Provide the (X, Y) coordinate of the cell's center where the given text is located.  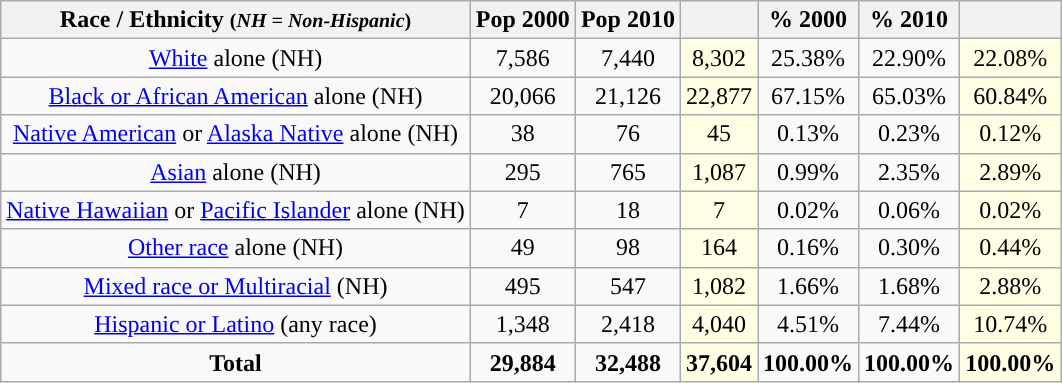
38 (522, 134)
4.51% (808, 324)
% 2010 (910, 20)
Native American or Alaska Native alone (NH) (236, 134)
76 (628, 134)
Pop 2010 (628, 20)
Mixed race or Multiracial (NH) (236, 286)
25.38% (808, 58)
Black or African American alone (NH) (236, 96)
1,082 (718, 286)
Asian alone (NH) (236, 172)
2.88% (1010, 286)
37,604 (718, 362)
4,040 (718, 324)
1,348 (522, 324)
2,418 (628, 324)
49 (522, 248)
0.44% (1010, 248)
98 (628, 248)
0.23% (910, 134)
21,126 (628, 96)
Total (236, 362)
7.44% (910, 324)
29,884 (522, 362)
45 (718, 134)
164 (718, 248)
1.66% (808, 286)
32,488 (628, 362)
22.90% (910, 58)
547 (628, 286)
7,586 (522, 58)
65.03% (910, 96)
1,087 (718, 172)
0.13% (808, 134)
22.08% (1010, 58)
20,066 (522, 96)
60.84% (1010, 96)
0.30% (910, 248)
10.74% (1010, 324)
8,302 (718, 58)
1.68% (910, 286)
295 (522, 172)
0.12% (1010, 134)
7,440 (628, 58)
White alone (NH) (236, 58)
67.15% (808, 96)
765 (628, 172)
0.99% (808, 172)
0.06% (910, 210)
Pop 2000 (522, 20)
18 (628, 210)
495 (522, 286)
Native Hawaiian or Pacific Islander alone (NH) (236, 210)
% 2000 (808, 20)
22,877 (718, 96)
0.16% (808, 248)
2.89% (1010, 172)
Race / Ethnicity (NH = Non-Hispanic) (236, 20)
Other race alone (NH) (236, 248)
2.35% (910, 172)
Hispanic or Latino (any race) (236, 324)
